Search for the cell housing the specified text and yield its (x, y) center coordinate. 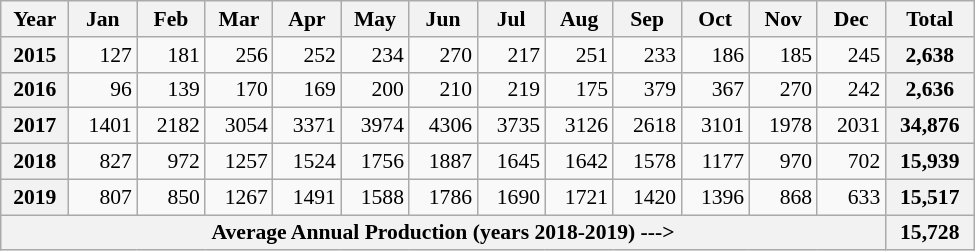
186 (715, 55)
3735 (511, 126)
Mar (239, 19)
1642 (579, 162)
2017 (35, 126)
15,517 (930, 197)
Feb (171, 19)
1420 (647, 197)
34,876 (930, 126)
850 (171, 197)
1645 (511, 162)
181 (171, 55)
1524 (307, 162)
702 (851, 162)
200 (375, 90)
2016 (35, 90)
2,636 (930, 90)
2031 (851, 126)
3126 (579, 126)
Jun (443, 19)
217 (511, 55)
210 (443, 90)
1401 (103, 126)
1177 (715, 162)
2,638 (930, 55)
Jul (511, 19)
219 (511, 90)
Jan (103, 19)
169 (307, 90)
1756 (375, 162)
633 (851, 197)
251 (579, 55)
252 (307, 55)
972 (171, 162)
1721 (579, 197)
1491 (307, 197)
1257 (239, 162)
256 (239, 55)
Total (930, 19)
234 (375, 55)
170 (239, 90)
970 (783, 162)
139 (171, 90)
807 (103, 197)
1396 (715, 197)
1690 (511, 197)
96 (103, 90)
175 (579, 90)
1578 (647, 162)
2018 (35, 162)
127 (103, 55)
245 (851, 55)
185 (783, 55)
Oct (715, 19)
233 (647, 55)
379 (647, 90)
2015 (35, 55)
868 (783, 197)
827 (103, 162)
242 (851, 90)
Nov (783, 19)
15,939 (930, 162)
1786 (443, 197)
Apr (307, 19)
Dec (851, 19)
May (375, 19)
15,728 (930, 233)
3054 (239, 126)
Year (35, 19)
2618 (647, 126)
Aug (579, 19)
3101 (715, 126)
2182 (171, 126)
1267 (239, 197)
Average Annual Production (years 2018-2019) ---> (444, 233)
367 (715, 90)
3371 (307, 126)
Sep (647, 19)
1978 (783, 126)
4306 (443, 126)
2019 (35, 197)
1588 (375, 197)
3974 (375, 126)
1887 (443, 162)
